Detect which cell encompasses the target text, then output its (x, y) center coordinate. 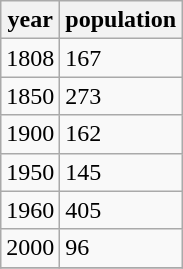
145 (121, 172)
population (121, 20)
1950 (30, 172)
162 (121, 134)
2000 (30, 248)
96 (121, 248)
1850 (30, 96)
year (30, 20)
405 (121, 210)
1900 (30, 134)
1960 (30, 210)
167 (121, 58)
1808 (30, 58)
273 (121, 96)
